Search for the cell housing the specified text and yield its [x, y] center coordinate. 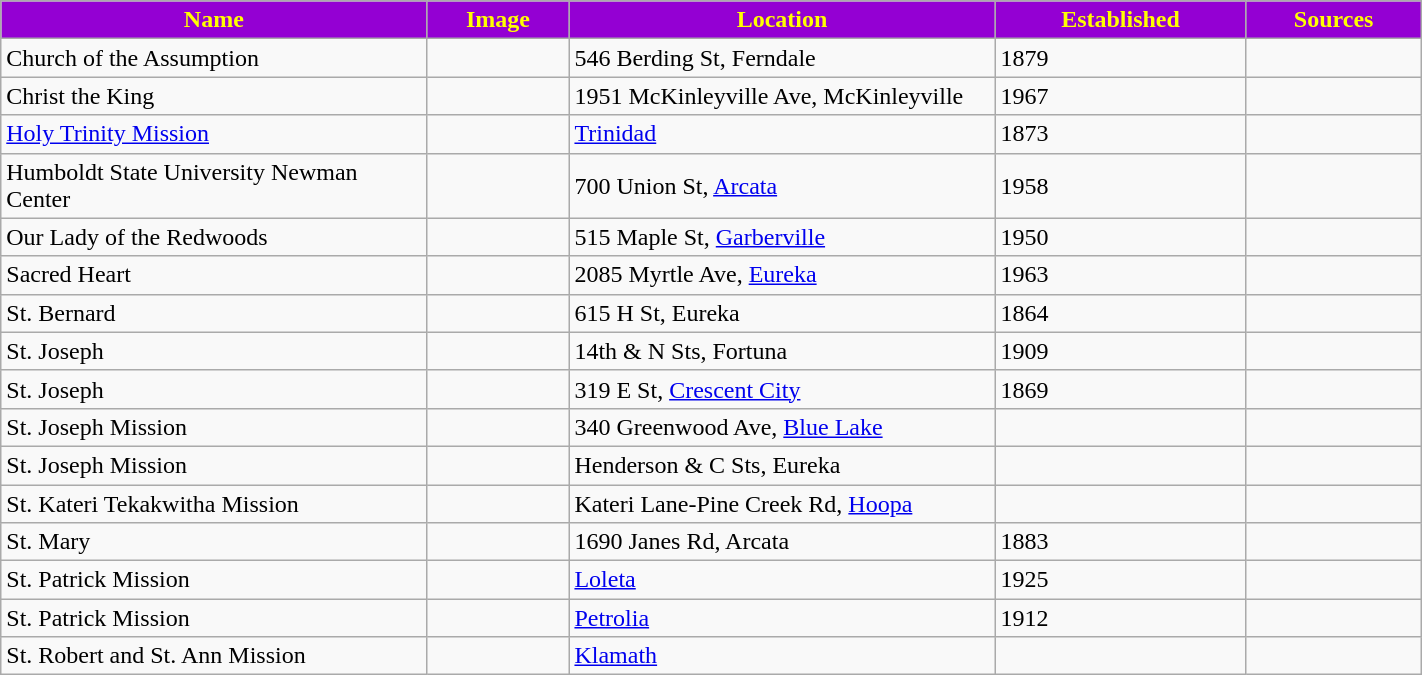
St. Robert and St. Ann Mission [214, 656]
1950 [1120, 237]
Name [214, 20]
Henderson & C Sts, Eureka [782, 465]
St. Kateri Tekakwitha Mission [214, 503]
615 H St, Eureka [782, 313]
1690 Janes Rd, Arcata [782, 542]
Holy Trinity Mission [214, 134]
Christ the King [214, 96]
1879 [1120, 58]
Trinidad [782, 134]
319 E St, Crescent City [782, 389]
Klamath [782, 656]
Established [1120, 20]
1951 McKinleyville Ave, McKinleyville [782, 96]
1883 [1120, 542]
1958 [1120, 186]
St. Mary [214, 542]
1873 [1120, 134]
Kateri Lane-Pine Creek Rd, Hoopa [782, 503]
Image [498, 20]
515 Maple St, Garberville [782, 237]
1864 [1120, 313]
Petrolia [782, 618]
1925 [1120, 580]
Church of the Assumption [214, 58]
Sacred Heart [214, 275]
Our Lady of the Redwoods [214, 237]
1912 [1120, 618]
14th & N Sts, Fortuna [782, 351]
1963 [1120, 275]
1967 [1120, 96]
Sources [1334, 20]
340 Greenwood Ave, Blue Lake [782, 427]
St. Bernard [214, 313]
Location [782, 20]
546 Berding St, Ferndale [782, 58]
1909 [1120, 351]
700 Union St, Arcata [782, 186]
2085 Myrtle Ave, Eureka [782, 275]
Loleta [782, 580]
1869 [1120, 389]
Humboldt State University Newman Center [214, 186]
